Determine the (x, y) coordinate at the center of the cell enclosing the given text.  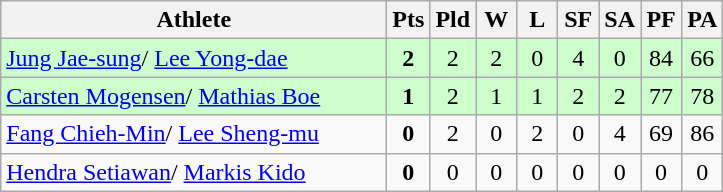
Hendra Setiawan/ Markis Kido (194, 172)
77 (662, 96)
Fang Chieh-Min/ Lee Sheng-mu (194, 134)
Pts (408, 20)
69 (662, 134)
PF (662, 20)
SA (620, 20)
66 (702, 58)
86 (702, 134)
Athlete (194, 20)
Carsten Mogensen/ Mathias Boe (194, 96)
W (496, 20)
78 (702, 96)
Pld (453, 20)
SF (578, 20)
84 (662, 58)
L (538, 20)
PA (702, 20)
Jung Jae-sung/ Lee Yong-dae (194, 58)
